Return (x, y) of the center of cell containing provided text 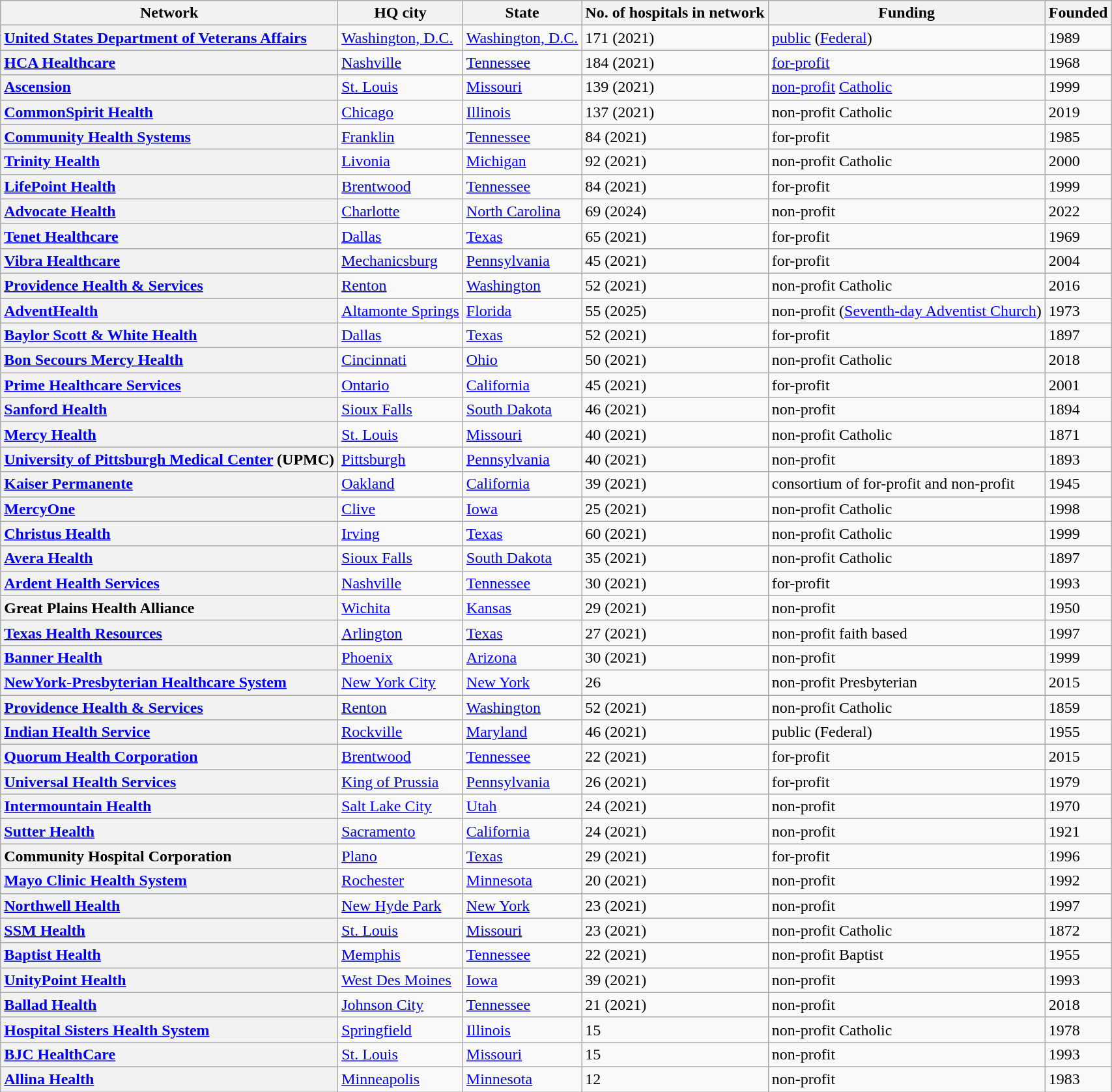
2016 (1078, 285)
2000 (1078, 162)
Phoenix (401, 657)
Kansas (522, 608)
1992 (1078, 881)
1871 (1078, 435)
27 (2021) (675, 633)
20 (2021) (675, 881)
55 (2025) (675, 311)
Ballad Health (169, 1005)
137 (2021) (675, 112)
2019 (1078, 112)
60 (2021) (675, 534)
Advocate Health (169, 211)
1996 (1078, 856)
1921 (1078, 831)
non-profit faith based (907, 633)
Hospital Sisters Health System (169, 1029)
North Carolina (522, 211)
Chicago (401, 112)
No. of hospitals in network (675, 13)
non-profit Baptist (907, 955)
HQ city (401, 13)
1983 (1078, 1079)
Banner Health (169, 657)
Wichita (401, 608)
Maryland (522, 732)
Pittsburgh (401, 459)
Universal Health Services (169, 782)
Michigan (522, 162)
171 (2021) (675, 38)
Mercy Health (169, 435)
Arlington (401, 633)
1998 (1078, 509)
Livonia (401, 162)
Ardent Health Services (169, 583)
Salt Lake City (401, 807)
Minneapolis (401, 1079)
New York City (401, 682)
Trinity Health (169, 162)
NewYork-Presbyterian Healthcare System (169, 682)
non-profit Presbyterian (907, 682)
1859 (1078, 707)
1989 (1078, 38)
Funding (907, 13)
Ontario (401, 385)
1950 (1078, 608)
69 (2024) (675, 211)
21 (2021) (675, 1005)
Great Plains Health Alliance (169, 608)
1872 (1078, 930)
Indian Health Service (169, 732)
Quorum Health Corporation (169, 757)
State (522, 13)
Rochester (401, 881)
Founded (1078, 13)
BJC HealthCare (169, 1054)
1945 (1078, 484)
Mayo Clinic Health System (169, 881)
Tenet Healthcare (169, 236)
AdventHealth (169, 311)
New Hyde Park (401, 906)
2004 (1078, 261)
non-profit (Seventh-day Adventist Church) (907, 311)
Sacramento (401, 831)
United States Department of Veterans Affairs (169, 38)
1985 (1078, 137)
Ohio (522, 360)
Arizona (522, 657)
Sanford Health (169, 410)
Community Hospital Corporation (169, 856)
Avera Health (169, 558)
Christus Health (169, 534)
1893 (1078, 459)
1979 (1078, 782)
65 (2021) (675, 236)
Allina Health (169, 1079)
Springfield (401, 1029)
Kaiser Permanente (169, 484)
Prime Healthcare Services (169, 385)
184 (2021) (675, 63)
Franklin (401, 137)
50 (2021) (675, 360)
35 (2021) (675, 558)
Johnson City (401, 1005)
26 (2021) (675, 782)
University of Pittsburgh Medical Center (UPMC) (169, 459)
Plano (401, 856)
Charlotte (401, 211)
Clive (401, 509)
Baylor Scott & White Health (169, 336)
1978 (1078, 1029)
Rockville (401, 732)
Florida (522, 311)
12 (675, 1079)
1968 (1078, 63)
1973 (1078, 311)
Sutter Health (169, 831)
26 (675, 682)
Vibra Healthcare (169, 261)
King of Prussia (401, 782)
MercyOne (169, 509)
Northwell Health (169, 906)
1894 (1078, 410)
139 (2021) (675, 87)
2022 (1078, 211)
Irving (401, 534)
Intermountain Health (169, 807)
Oakland (401, 484)
Mechanicsburg (401, 261)
92 (2021) (675, 162)
West Des Moines (401, 980)
CommonSpirit Health (169, 112)
Altamonte Springs (401, 311)
consortium of for-profit and non-profit (907, 484)
Texas Health Resources (169, 633)
UnityPoint Health (169, 980)
1969 (1078, 236)
LifePoint Health (169, 186)
HCA Healthcare (169, 63)
1970 (1078, 807)
Memphis (401, 955)
2001 (1078, 385)
Network (169, 13)
Bon Secours Mercy Health (169, 360)
Ascension (169, 87)
Cincinnati (401, 360)
Community Health Systems (169, 137)
SSM Health (169, 930)
Utah (522, 807)
25 (2021) (675, 509)
Baptist Health (169, 955)
